Return the (X, Y) coordinate for the center point of the cell that contains the specified text.  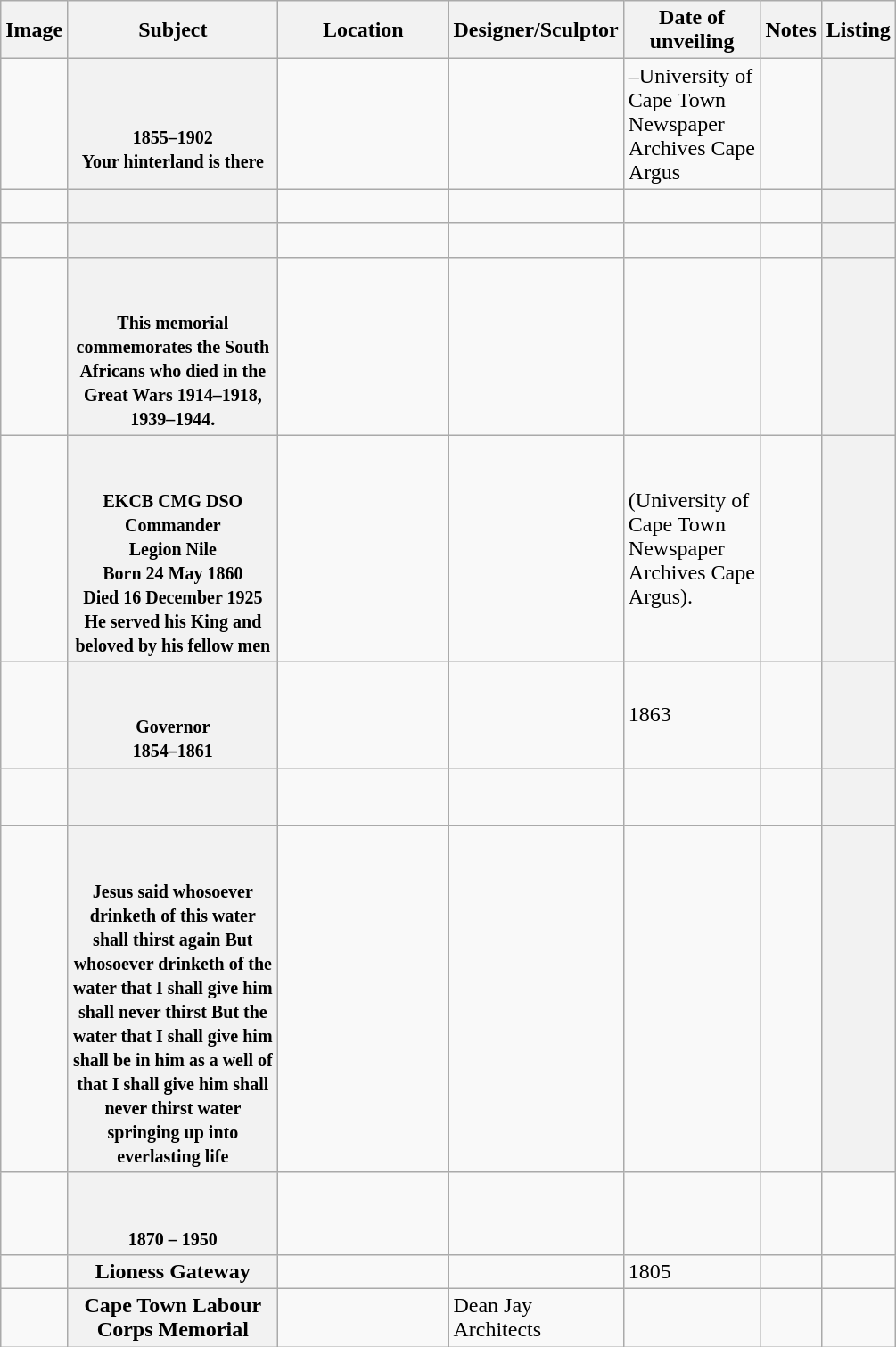
Subject (173, 30)
EKCB CMG DSO Commander Legion Nile Born 24 May 1860 Died 16 December 1925 He served his King and beloved by his fellow men (173, 548)
Date of unveiling (692, 30)
Location (364, 30)
1805 (692, 1271)
1863 (692, 715)
Cape Town Labour Corps Memorial (173, 1318)
(University of Cape Town Newspaper Archives Cape Argus). (692, 548)
1870 – 1950 (173, 1213)
Notes (791, 30)
–University of Cape Town Newspaper Archives Cape Argus (692, 124)
Designer/Sculptor (536, 30)
Lioness Gateway (173, 1271)
Dean Jay Architects (536, 1318)
Governor 1854–1861 (173, 715)
Image (34, 30)
This memorial commemorates the South Africans who died in the Great Wars 1914–1918, 1939–1944. (173, 346)
1855–1902 Your hinterland is there (173, 124)
Listing (858, 30)
